Return [X, Y] of the center of cell containing provided text 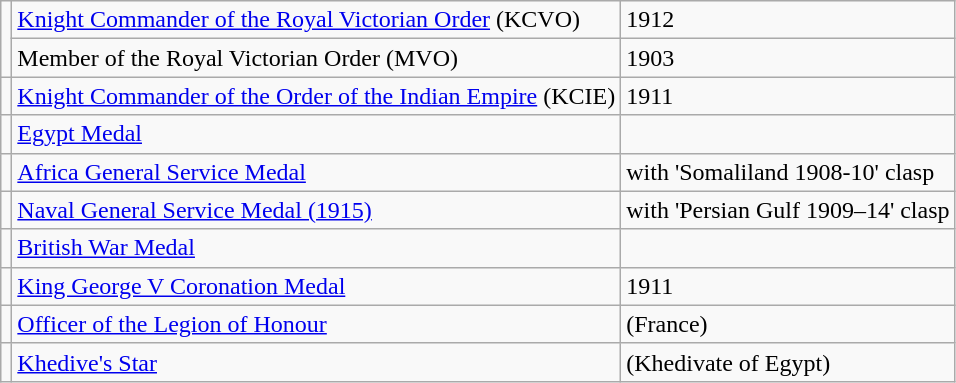
Africa General Service Medal [316, 172]
Egypt Medal [316, 134]
Officer of the Legion of Honour [316, 324]
1912 [788, 20]
Knight Commander of the Order of the Indian Empire (KCIE) [316, 96]
Knight Commander of the Royal Victorian Order (KCVO) [316, 20]
with 'Somaliland 1908-10' clasp [788, 172]
Khedive's Star [316, 362]
British War Medal [316, 248]
with 'Persian Gulf 1909–14' clasp [788, 210]
1903 [788, 58]
(Khedivate of Egypt) [788, 362]
Member of the Royal Victorian Order (MVO) [316, 58]
(France) [788, 324]
King George V Coronation Medal [316, 286]
Naval General Service Medal (1915) [316, 210]
